Return [X, Y] of the center of cell containing provided text 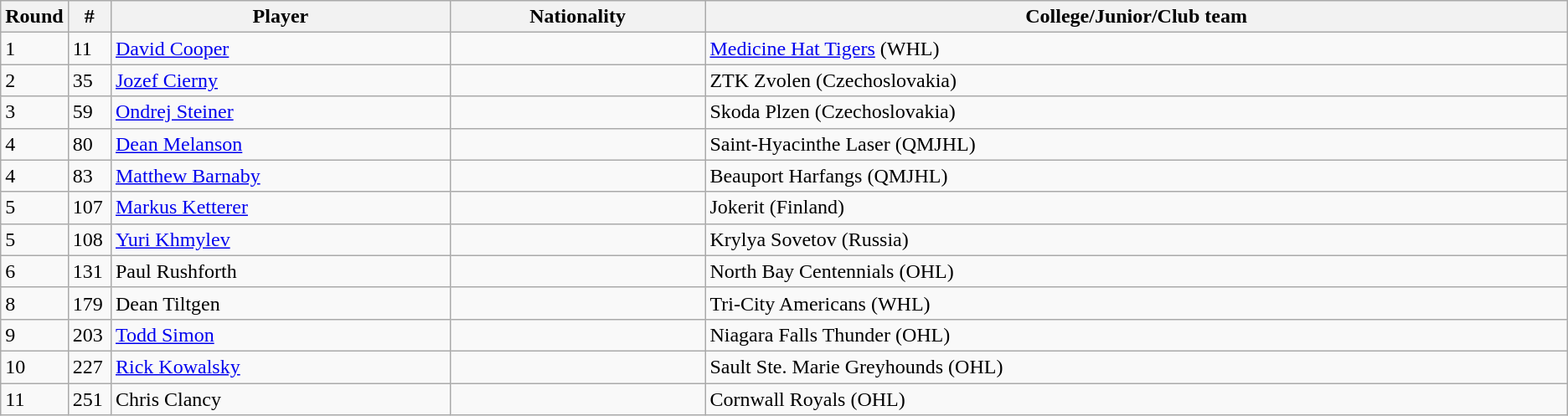
# [89, 17]
David Cooper [280, 49]
Dean Melanson [280, 144]
Round [34, 17]
107 [89, 208]
Matthew Barnaby [280, 176]
131 [89, 271]
Paul Rushforth [280, 271]
108 [89, 239]
Jozef Cierny [280, 80]
227 [89, 367]
179 [89, 303]
8 [34, 303]
203 [89, 335]
Medicine Hat Tigers (WHL) [1136, 49]
Todd Simon [280, 335]
Saint-Hyacinthe Laser (QMJHL) [1136, 144]
Sault Ste. Marie Greyhounds (OHL) [1136, 367]
Ondrej Steiner [280, 112]
Rick Kowalsky [280, 367]
1 [34, 49]
59 [89, 112]
Jokerit (Finland) [1136, 208]
Markus Ketterer [280, 208]
Beauport Harfangs (QMJHL) [1136, 176]
80 [89, 144]
9 [34, 335]
Dean Tiltgen [280, 303]
2 [34, 80]
Tri-City Americans (WHL) [1136, 303]
Nationality [578, 17]
6 [34, 271]
North Bay Centennials (OHL) [1136, 271]
Skoda Plzen (Czechoslovakia) [1136, 112]
Yuri Khmylev [280, 239]
35 [89, 80]
ZTK Zvolen (Czechoslovakia) [1136, 80]
Cornwall Royals (OHL) [1136, 399]
10 [34, 367]
Player [280, 17]
Chris Clancy [280, 399]
83 [89, 176]
3 [34, 112]
251 [89, 399]
Krylya Sovetov (Russia) [1136, 239]
Niagara Falls Thunder (OHL) [1136, 335]
College/Junior/Club team [1136, 17]
